Search for the cell housing the specified text and yield its (x, y) center coordinate. 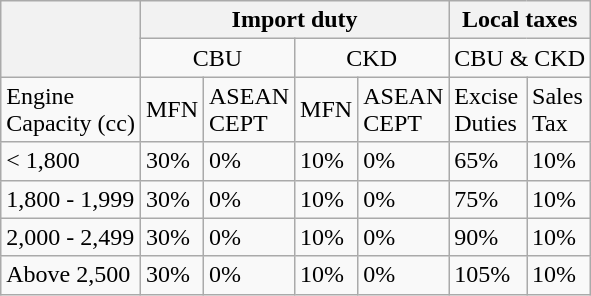
Sales Tax (559, 110)
2,000 - 2,499 (71, 237)
75% (488, 199)
< 1,800 (71, 161)
CKD (372, 58)
Local taxes (520, 20)
65% (488, 161)
1,800 - 1,999 (71, 199)
Excise Duties (488, 110)
90% (488, 237)
Import duty (294, 20)
Above 2,500 (71, 275)
105% (488, 275)
Engine Capacity (cc) (71, 110)
CBU & CKD (520, 58)
CBU (217, 58)
